Detect which cell encompasses the target text, then output its (X, Y) center coordinate. 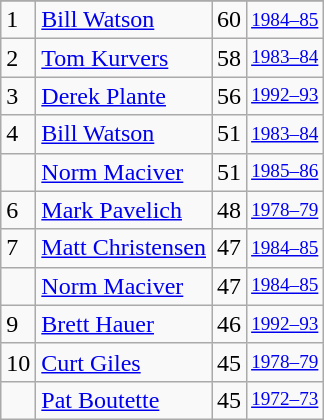
Curt Giles (124, 362)
4 (18, 134)
3 (18, 96)
2 (18, 58)
Derek Plante (124, 96)
1 (18, 20)
7 (18, 248)
Mark Pavelich (124, 210)
1972–73 (285, 400)
58 (230, 58)
Matt Christensen (124, 248)
Brett Hauer (124, 324)
48 (230, 210)
1985–86 (285, 172)
10 (18, 362)
Pat Boutette (124, 400)
56 (230, 96)
9 (18, 324)
6 (18, 210)
60 (230, 20)
Tom Kurvers (124, 58)
46 (230, 324)
